Detect which cell encompasses the target text, then output its [x, y] center coordinate. 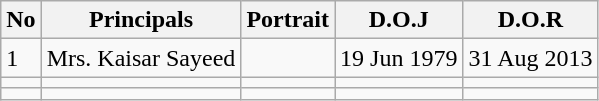
Portrait [288, 20]
19 Jun 1979 [399, 58]
1 [21, 58]
No [21, 20]
31 Aug 2013 [530, 58]
Mrs. Kaisar Sayeed [141, 58]
D.O.J [399, 20]
D.O.R [530, 20]
Principals [141, 20]
